Locate the cell with the specified text and output its [x, y] center coordinate. 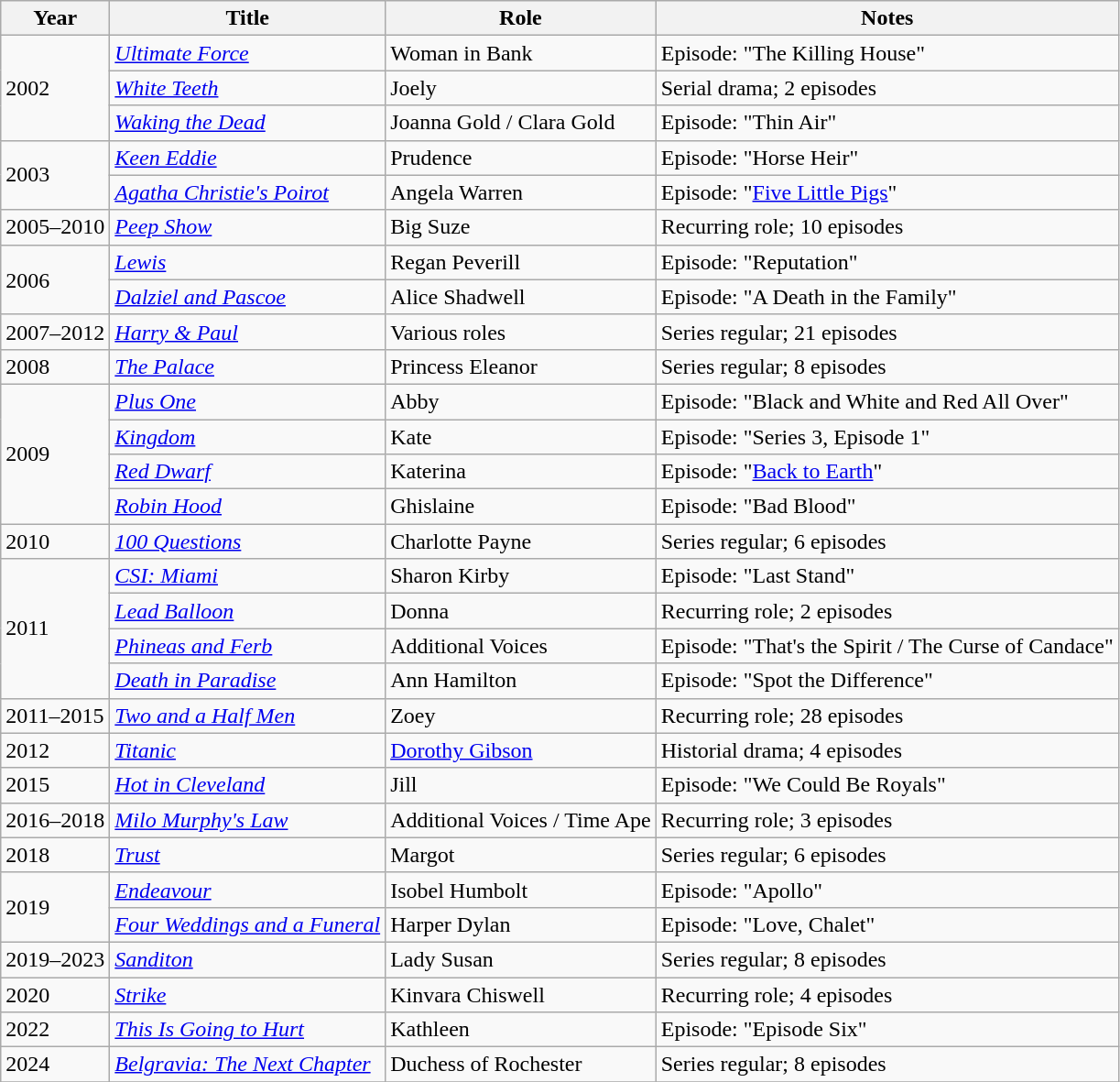
Episode: "Bad Blood" [886, 507]
Additional Voices / Time Ape [521, 820]
Kinvara Chiswell [521, 994]
Trust [247, 855]
Episode: "Back to Earth" [886, 472]
Death in Paradise [247, 681]
Endeavour [247, 890]
Episode: "Spot the Difference" [886, 681]
Strike [247, 994]
2019–2023 [55, 959]
2009 [55, 454]
Year [55, 18]
Charlotte Payne [521, 541]
Dorothy Gibson [521, 750]
Recurring role; 4 episodes [886, 994]
Episode: "Thin Air" [886, 123]
CSI: Miami [247, 576]
Katerina [521, 472]
Titanic [247, 750]
Episode: "Last Stand" [886, 576]
Historial drama; 4 episodes [886, 750]
Lewis [247, 262]
Kingdom [247, 437]
Jill [521, 785]
Ultimate Force [247, 53]
Keen Eddie [247, 158]
Episode: "Apollo" [886, 890]
Episode: "The Killing House" [886, 53]
Episode: "Series 3, Episode 1" [886, 437]
Princess Eleanor [521, 366]
Ann Hamilton [521, 681]
2011 [55, 628]
2016–2018 [55, 820]
Kathleen [521, 1030]
Recurring role; 2 episodes [886, 611]
Episode: "Five Little Pigs" [886, 192]
Joely [521, 88]
Abby [521, 401]
Margot [521, 855]
Waking the Dead [247, 123]
100 Questions [247, 541]
Belgravia: The Next Chapter [247, 1065]
2008 [55, 366]
Robin Hood [247, 507]
2018 [55, 855]
Notes [886, 18]
2007–2012 [55, 332]
Serial drama; 2 episodes [886, 88]
Alice Shadwell [521, 297]
Recurring role; 3 episodes [886, 820]
Lead Balloon [247, 611]
Sharon Kirby [521, 576]
Series regular; 21 episodes [886, 332]
2022 [55, 1030]
Two and a Half Men [247, 716]
Episode: "Horse Heir" [886, 158]
Episode: "Black and White and Red All Over" [886, 401]
Red Dwarf [247, 472]
Episode: "Reputation" [886, 262]
Peep Show [247, 227]
This Is Going to Hurt [247, 1030]
2006 [55, 279]
Episode: "A Death in the Family" [886, 297]
Prudence [521, 158]
Episode: "Episode Six" [886, 1030]
Phineas and Ferb [247, 646]
Joanna Gold / Clara Gold [521, 123]
Regan Peverill [521, 262]
2011–2015 [55, 716]
Harry & Paul [247, 332]
Recurring role; 28 episodes [886, 716]
Big Suze [521, 227]
Episode: "We Could Be Royals" [886, 785]
Angela Warren [521, 192]
2015 [55, 785]
Plus One [247, 401]
Title [247, 18]
Hot in Cleveland [247, 785]
Agatha Christie's Poirot [247, 192]
2012 [55, 750]
2003 [55, 175]
Ghislaine [521, 507]
Dalziel and Pascoe [247, 297]
Episode: "That's the Spirit / The Curse of Candace" [886, 646]
Woman in Bank [521, 53]
Kate [521, 437]
The Palace [247, 366]
2020 [55, 994]
Sanditon [247, 959]
Donna [521, 611]
2002 [55, 88]
2024 [55, 1065]
Role [521, 18]
2005–2010 [55, 227]
Recurring role; 10 episodes [886, 227]
Four Weddings and a Funeral [247, 924]
Various roles [521, 332]
Additional Voices [521, 646]
Episode: "Love, Chalet" [886, 924]
Milo Murphy's Law [247, 820]
Harper Dylan [521, 924]
Zoey [521, 716]
2010 [55, 541]
White Teeth [247, 88]
Duchess of Rochester [521, 1065]
Lady Susan [521, 959]
Isobel Humbolt [521, 890]
2019 [55, 907]
